Identify which cell holds the provided text, then report its [X, Y] central coordinate. 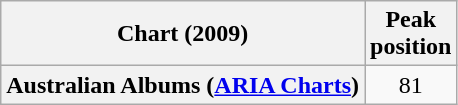
Australian Albums (ARIA Charts) [183, 85]
81 [411, 85]
Chart (2009) [183, 34]
Peakposition [411, 34]
